Capture the cell that displays the provided text and extract its [X, Y] central coordinate. 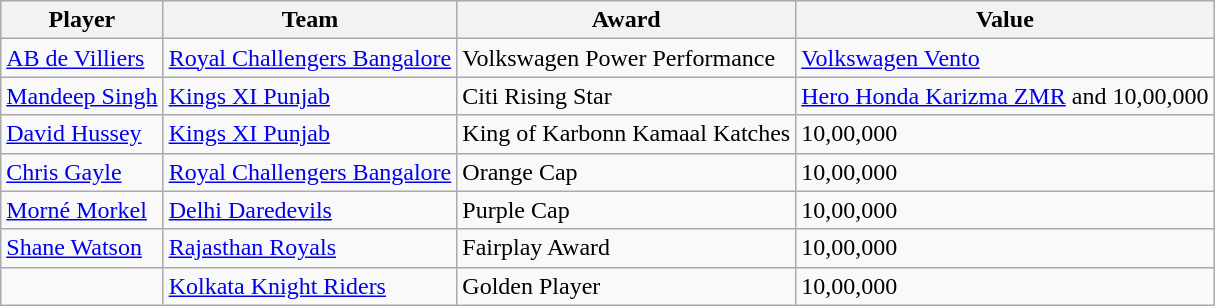
Morné Morkel [82, 210]
Golden Player [626, 286]
AB de Villiers [82, 58]
Value [1005, 20]
Player [82, 20]
Kolkata Knight Riders [310, 286]
King of Karbonn Kamaal Katches [626, 134]
Fairplay Award [626, 248]
Volkswagen Vento [1005, 58]
Team [310, 20]
Shane Watson [82, 248]
Award [626, 20]
Hero Honda Karizma ZMR and 10,00,000 [1005, 96]
Chris Gayle [82, 172]
Purple Cap [626, 210]
David Hussey [82, 134]
Rajasthan Royals [310, 248]
Volkswagen Power Performance [626, 58]
Orange Cap [626, 172]
Citi Rising Star [626, 96]
Mandeep Singh [82, 96]
Delhi Daredevils [310, 210]
